Pinpoint the cell where the given text exists, returning its [X, Y] midpoint coordinate. 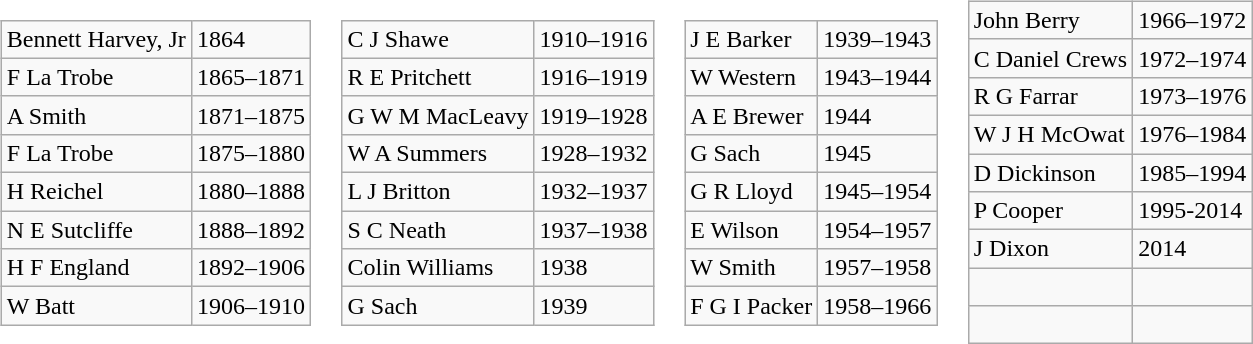
L J Britton [438, 192]
1880–1888 [250, 192]
W J H McOwat [1050, 134]
1916–1919 [594, 77]
S C Neath [438, 230]
J E Barker [752, 39]
1928–1932 [594, 153]
H Reichel [96, 192]
R E Pritchett [438, 77]
P Cooper [1050, 211]
1865–1871 [250, 77]
W A Summers [438, 153]
1985–1994 [1192, 173]
C Daniel Crews [1050, 58]
1937–1938 [594, 230]
1938 [594, 268]
W Batt [96, 306]
W Smith [752, 268]
1945–1954 [878, 192]
Colin Williams [438, 268]
1973–1976 [1192, 96]
H F England [96, 268]
1939–1943 [878, 39]
1919–1928 [594, 115]
Bennett Harvey, Jr [96, 39]
1958–1966 [878, 306]
1910–1916 [594, 39]
R G Farrar [1050, 96]
1976–1984 [1192, 134]
A E Brewer [752, 115]
A Smith [96, 115]
G W M MacLeavy [438, 115]
1871–1875 [250, 115]
1906–1910 [250, 306]
1939 [594, 306]
1932–1937 [594, 192]
J Dixon [1050, 249]
W Western [752, 77]
1972–1974 [1192, 58]
John Berry [1050, 20]
C J Shawe [438, 39]
1957–1958 [878, 268]
D Dickinson [1050, 173]
F G I Packer [752, 306]
2014 [1192, 249]
1943–1944 [878, 77]
1944 [878, 115]
N E Sutcliffe [96, 230]
1864 [250, 39]
1875–1880 [250, 153]
1995-2014 [1192, 211]
1888–1892 [250, 230]
1945 [878, 153]
G R Lloyd [752, 192]
1954–1957 [878, 230]
1892–1906 [250, 268]
E Wilson [752, 230]
1966–1972 [1192, 20]
